Return (x, y) of the center of cell containing provided text 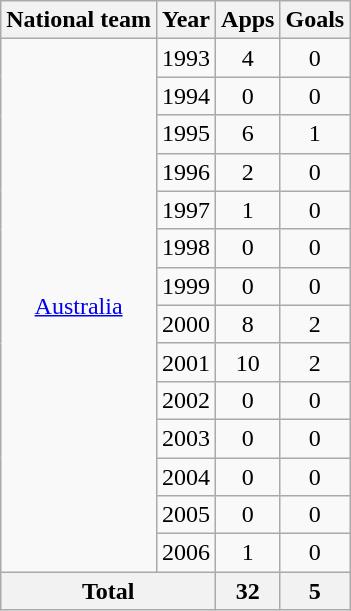
1998 (186, 248)
6 (248, 134)
5 (315, 591)
32 (248, 591)
1995 (186, 134)
2004 (186, 477)
1999 (186, 286)
4 (248, 58)
2001 (186, 362)
2005 (186, 515)
National team (79, 20)
2000 (186, 324)
2006 (186, 553)
2002 (186, 400)
10 (248, 362)
2003 (186, 438)
1993 (186, 58)
1994 (186, 96)
8 (248, 324)
1996 (186, 172)
1997 (186, 210)
Year (186, 20)
Apps (248, 20)
Australia (79, 306)
Goals (315, 20)
Total (108, 591)
